Provide the (x, y) coordinate of the cell's center where the given text is located.  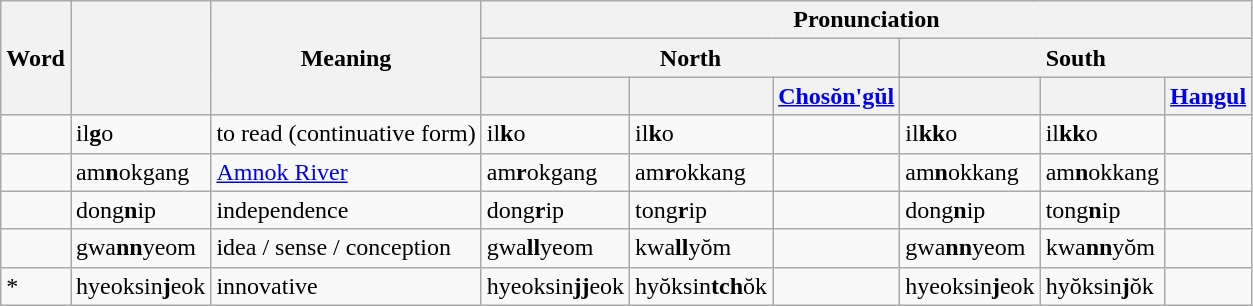
South (1076, 58)
ilgo (140, 134)
dongrip (555, 210)
idea / sense / conception (346, 248)
Chosŏn'gŭl (836, 96)
kwannyŏm (1102, 248)
Hangul (1208, 96)
amrokgang (555, 172)
* (36, 286)
tongnip (1102, 210)
Pronunciation (866, 20)
hyŏksinjŏk (1102, 286)
amnokgang (140, 172)
hyŏksintchŏk (702, 286)
North (690, 58)
amrokkang (702, 172)
independence (346, 210)
Meaning (346, 58)
hyeoksinjjeok (555, 286)
gwallyeom (555, 248)
Amnok River (346, 172)
kwallyŏm (702, 248)
tongrip (702, 210)
to read (continuative form) (346, 134)
Word (36, 58)
innovative (346, 286)
